Pinpoint the cell where the given text exists, returning its (X, Y) midpoint coordinate. 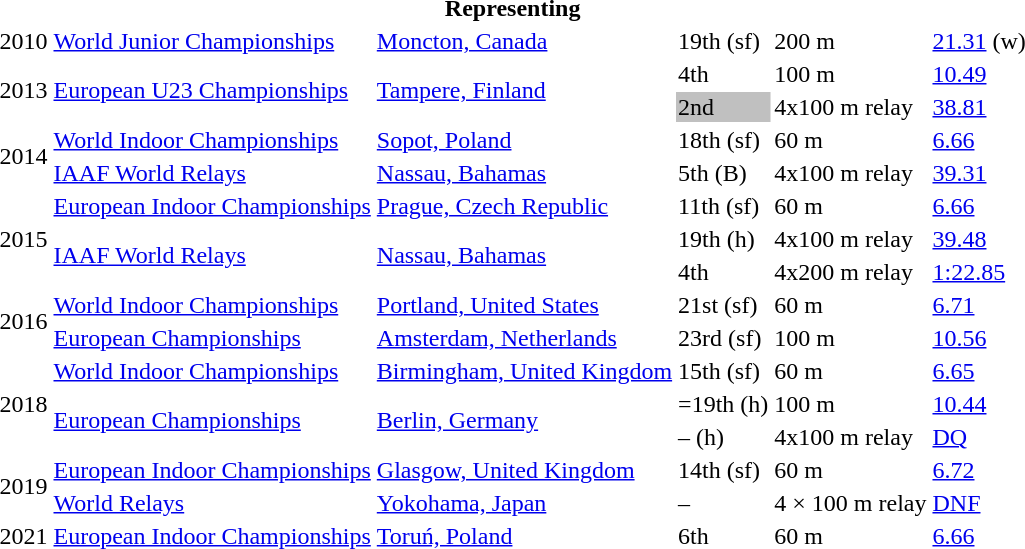
– (h) (724, 437)
Birmingham, United Kingdom (524, 371)
200 m (850, 41)
Portland, United States (524, 305)
Berlin, Germany (524, 420)
4 × 100 m relay (850, 503)
Sopot, Poland (524, 140)
5th (B) (724, 173)
4x200 m relay (850, 272)
Tampere, Finland (524, 90)
Yokohama, Japan (524, 503)
Prague, Czech Republic (524, 206)
– (724, 503)
World Relays (212, 503)
=19th (h) (724, 404)
15th (sf) (724, 371)
19th (sf) (724, 41)
23rd (sf) (724, 338)
Amsterdam, Netherlands (524, 338)
World Junior Championships (212, 41)
Moncton, Canada (524, 41)
European U23 Championships (212, 90)
11th (sf) (724, 206)
19th (h) (724, 239)
2nd (724, 107)
21st (sf) (724, 305)
14th (sf) (724, 470)
Glasgow, United Kingdom (524, 470)
18th (sf) (724, 140)
